From the cell containing the given text, extract its center point as (X, Y) coordinate. 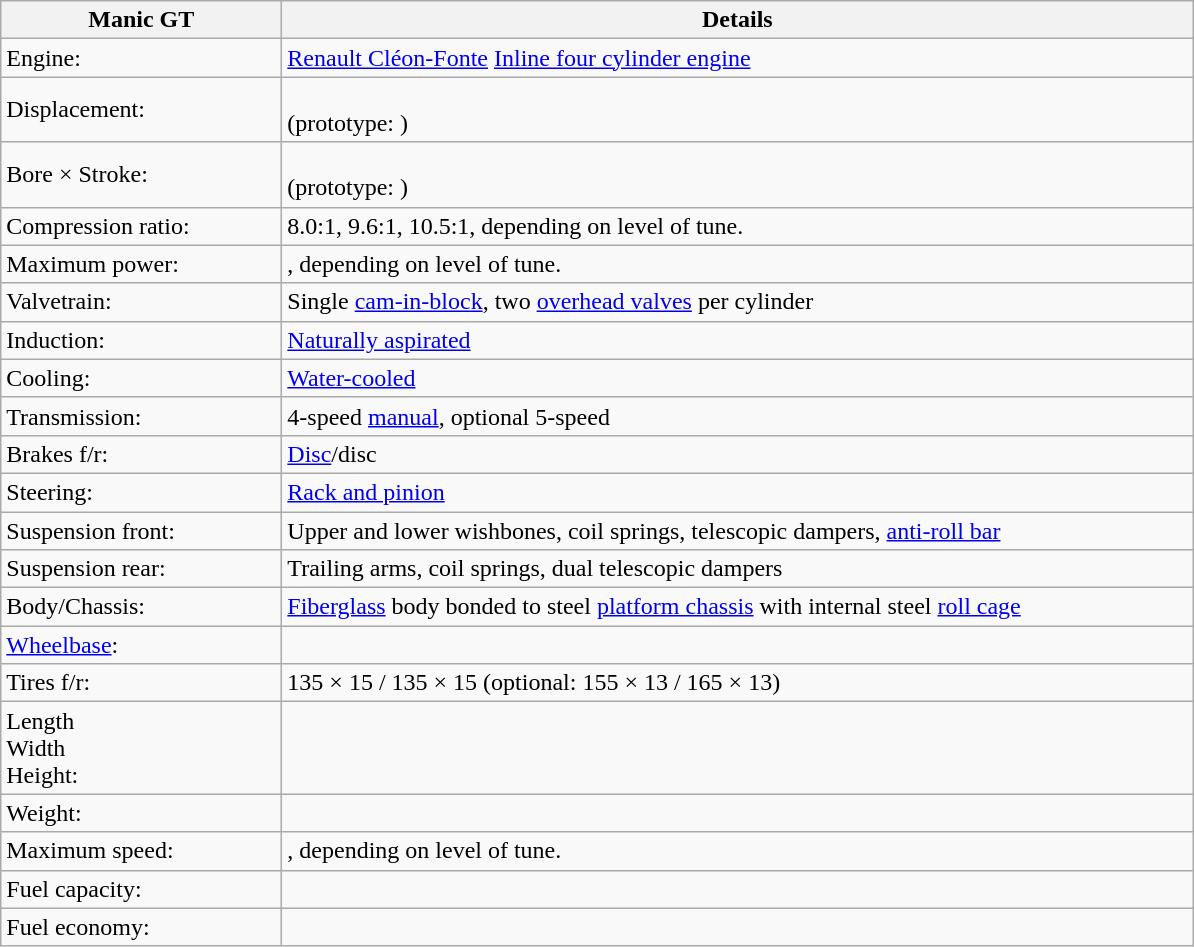
Upper and lower wishbones, coil springs, telescopic dampers, anti-roll bar (738, 531)
Displacement: (142, 110)
Trailing arms, coil springs, dual telescopic dampers (738, 569)
Steering: (142, 492)
Bore × Stroke: (142, 174)
Valvetrain: (142, 302)
Brakes f/r: (142, 454)
Maximum speed: (142, 851)
135 × 15 / 135 × 15 (optional: 155 × 13 / 165 × 13) (738, 683)
Maximum power: (142, 264)
8.0:1, 9.6:1, 10.5:1, depending on level of tune. (738, 226)
Wheelbase: (142, 645)
Compression ratio: (142, 226)
Suspension rear: (142, 569)
Weight: (142, 813)
Fuel economy: (142, 927)
Details (738, 20)
Water-cooled (738, 378)
Single cam-in-block, two overhead valves per cylinder (738, 302)
Tires f/r: (142, 683)
4-speed manual, optional 5-speed (738, 416)
Body/Chassis: (142, 607)
Naturally aspirated (738, 340)
Renault Cléon-Fonte Inline four cylinder engine (738, 58)
Manic GT (142, 20)
Fiberglass body bonded to steel platform chassis with internal steel roll cage (738, 607)
LengthWidthHeight: (142, 748)
Transmission: (142, 416)
Disc/disc (738, 454)
Suspension front: (142, 531)
Rack and pinion (738, 492)
Cooling: (142, 378)
Induction: (142, 340)
Fuel capacity: (142, 889)
Engine: (142, 58)
